Identify which cell holds the provided text, then report its (x, y) central coordinate. 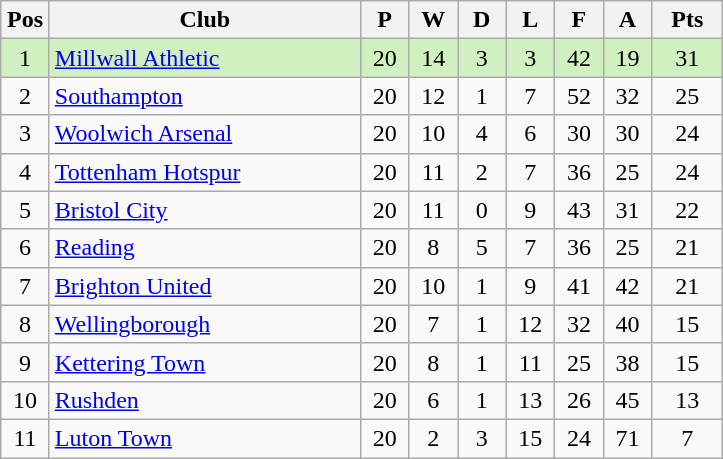
W (434, 20)
45 (628, 400)
Millwall Athletic (204, 58)
A (628, 20)
14 (434, 58)
Rushden (204, 400)
43 (580, 210)
D (482, 20)
Pts (688, 20)
52 (580, 96)
40 (628, 324)
Club (204, 20)
P (384, 20)
0 (482, 210)
Luton Town (204, 438)
Reading (204, 248)
38 (628, 362)
71 (628, 438)
Brighton United (204, 286)
Kettering Town (204, 362)
41 (580, 286)
19 (628, 58)
Pos (26, 20)
22 (688, 210)
F (580, 20)
Tottenham Hotspur (204, 172)
Wellingborough (204, 324)
Bristol City (204, 210)
L (530, 20)
Southampton (204, 96)
Woolwich Arsenal (204, 134)
26 (580, 400)
